Locate the cell with the specified text and output its (x, y) center coordinate. 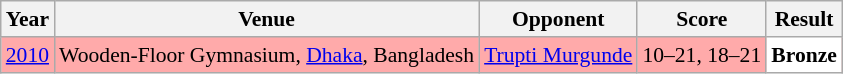
10–21, 18–21 (702, 55)
Score (702, 19)
2010 (28, 55)
Year (28, 19)
Opponent (558, 19)
Wooden-Floor Gymnasium, Dhaka, Bangladesh (266, 55)
Venue (266, 19)
Result (804, 19)
Trupti Murgunde (558, 55)
Bronze (804, 55)
